Provide the [X, Y] coordinate of the cell's center where the given text is located.  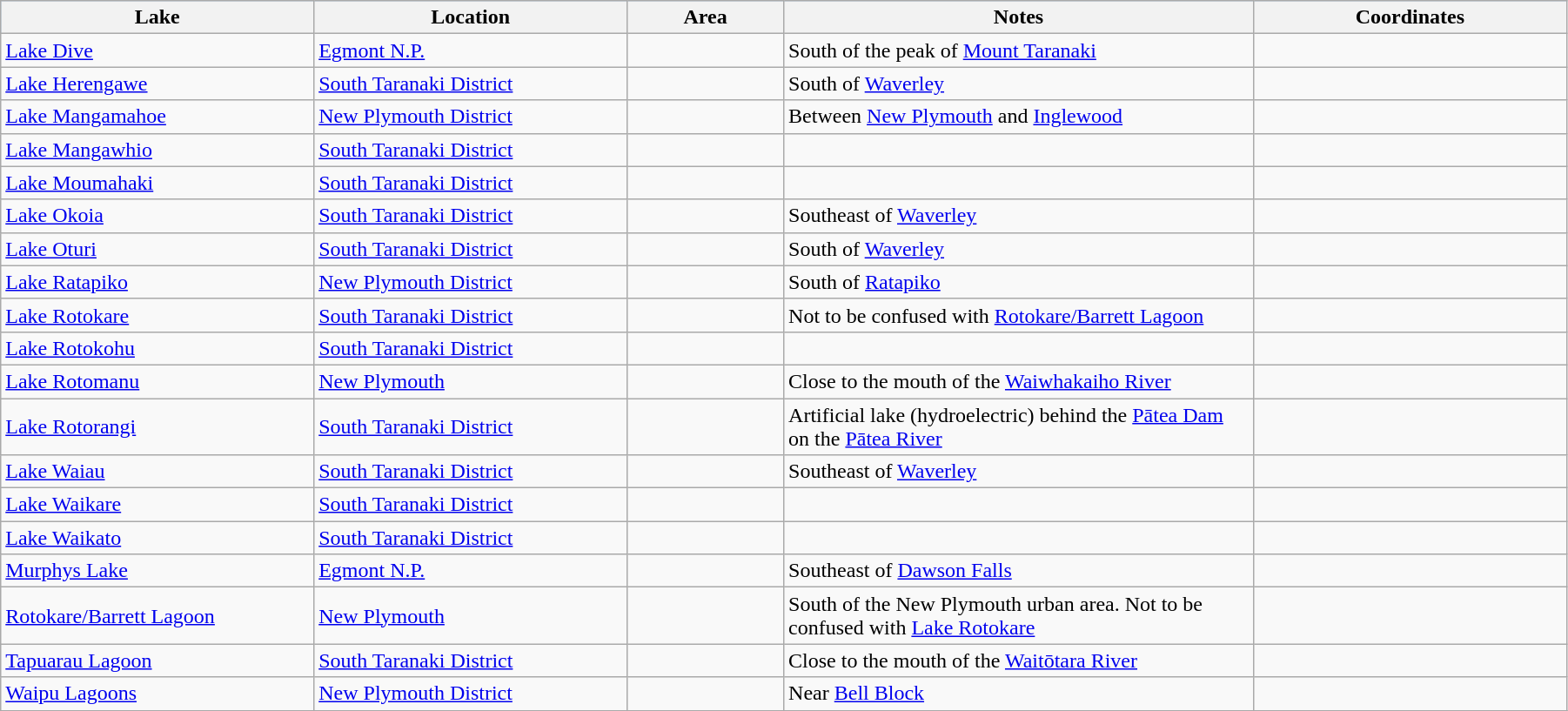
Artificial lake (hydroelectric) behind the Pātea Dam on the Pātea River [1019, 426]
Near Bell Block [1019, 694]
Lake Rotomanu [157, 381]
Lake Waikare [157, 505]
Lake Mangamahoe [157, 117]
Lake Oturi [157, 249]
Lake Okoia [157, 216]
Lake [157, 17]
Location [471, 17]
Lake Waikato [157, 538]
Lake Ratapiko [157, 282]
Notes [1019, 17]
Lake Herengawe [157, 84]
Waipu Lagoons [157, 694]
South of the peak of Mount Taranaki [1019, 50]
Lake Rotorangi [157, 426]
Lake Dive [157, 50]
Lake Moumahaki [157, 183]
South of the New Plymouth urban area. Not to be confused with Lake Rotokare [1019, 616]
Lake Rotokare [157, 315]
Lake Waiau [157, 472]
Close to the mouth of the Waiwhakaiho River [1019, 381]
Not to be confused with Rotokare/Barrett Lagoon [1019, 315]
Between New Plymouth and Inglewood [1019, 117]
Murphys Lake [157, 571]
Tapuarau Lagoon [157, 661]
Lake Mangawhio [157, 150]
Rotokare/Barrett Lagoon [157, 616]
Southeast of Dawson Falls [1019, 571]
Area [706, 17]
Lake Rotokohu [157, 348]
South of Ratapiko [1019, 282]
Close to the mouth of the Waitōtara River [1019, 661]
Coordinates [1410, 17]
